Determine the [x, y] coordinate at the center of the cell enclosing the given text.  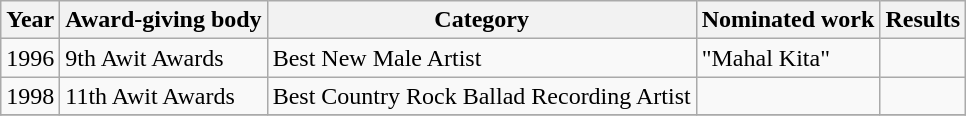
Category [482, 20]
1996 [30, 58]
1998 [30, 96]
Year [30, 20]
Results [923, 20]
Award-giving body [164, 20]
Best New Male Artist [482, 58]
Best Country Rock Ballad Recording Artist [482, 96]
9th Awit Awards [164, 58]
"Mahal Kita" [788, 58]
Nominated work [788, 20]
11th Awit Awards [164, 96]
